Capture the cell that displays the provided text and extract its [x, y] central coordinate. 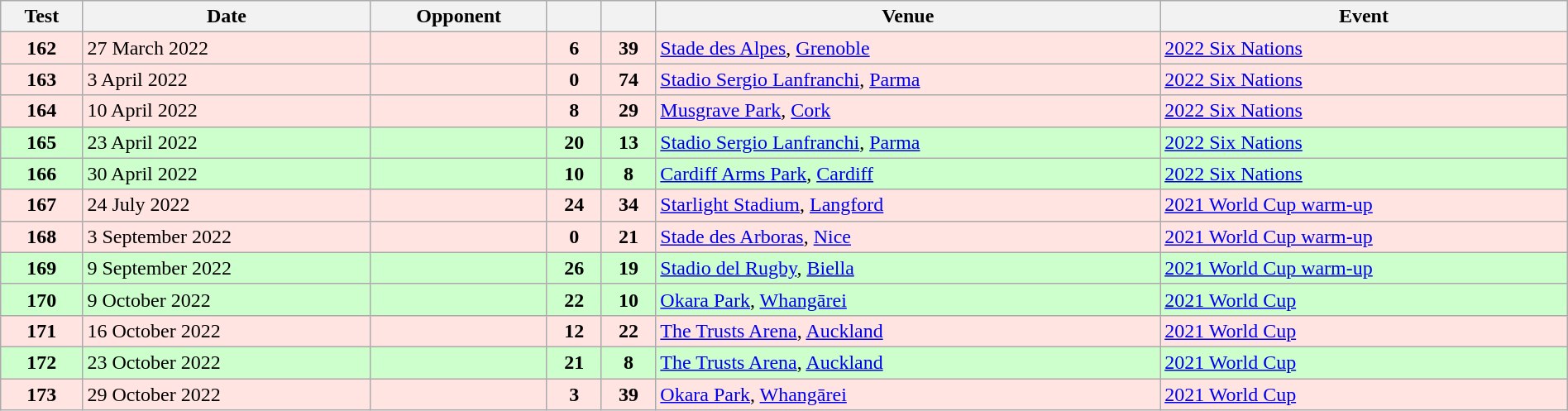
12 [574, 331]
13 [629, 142]
30 April 2022 [227, 174]
166 [41, 174]
164 [41, 111]
3 [574, 394]
172 [41, 362]
Cardiff Arms Park, Cardiff [908, 174]
29 [629, 111]
Stadio del Rugby, Biella [908, 268]
165 [41, 142]
173 [41, 394]
6 [574, 48]
Test [41, 17]
24 July 2022 [227, 205]
9 September 2022 [227, 268]
26 [574, 268]
163 [41, 79]
3 September 2022 [227, 237]
Musgrave Park, Cork [908, 111]
34 [629, 205]
3 April 2022 [227, 79]
162 [41, 48]
24 [574, 205]
9 October 2022 [227, 299]
Stade des Alpes, Grenoble [908, 48]
74 [629, 79]
Event [1365, 17]
170 [41, 299]
29 October 2022 [227, 394]
10 April 2022 [227, 111]
19 [629, 268]
Starlight Stadium, Langford [908, 205]
167 [41, 205]
171 [41, 331]
20 [574, 142]
16 October 2022 [227, 331]
Date [227, 17]
168 [41, 237]
23 October 2022 [227, 362]
27 March 2022 [227, 48]
23 April 2022 [227, 142]
Venue [908, 17]
Stade des Arboras, Nice [908, 237]
169 [41, 268]
Opponent [458, 17]
